Find where the given text appears and provide that cell's center as (x, y) coordinate. 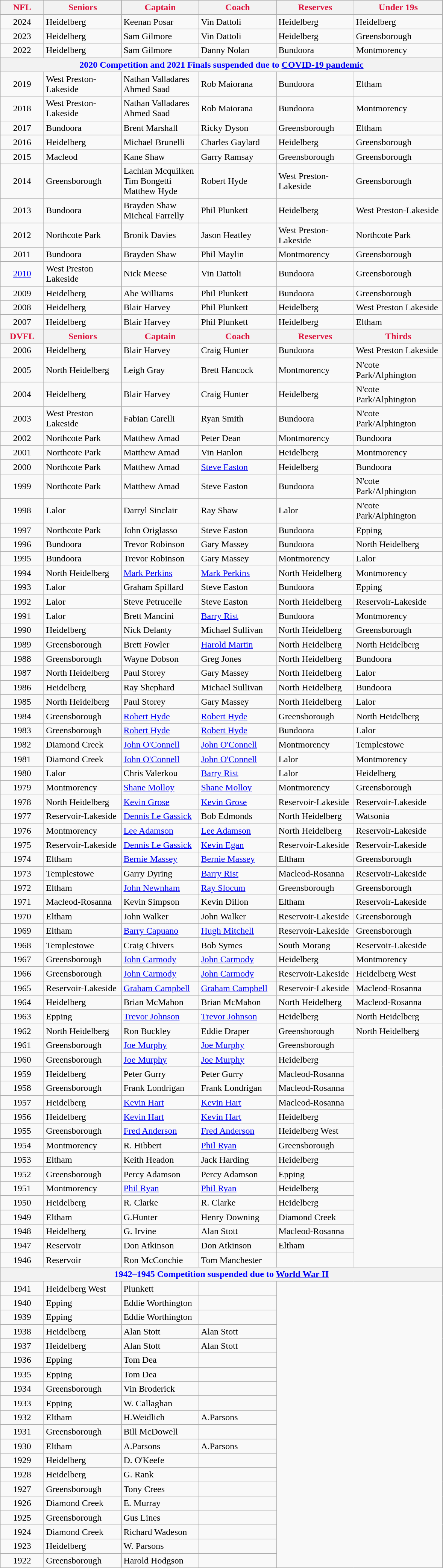
G. Irvine (160, 1231)
1986 (22, 687)
Craig Chivers (160, 945)
2009 (22, 293)
Brent Marshall (160, 128)
Brett Fowler (160, 644)
1939 (22, 1317)
2020 Competition and 2021 Finals suspended due to COVID-19 pandemic (221, 65)
Under 19s (398, 8)
1969 (22, 931)
2017 (22, 128)
Hugh Mitchell (238, 931)
Kevin Egan (238, 845)
1966 (22, 974)
Greg Jones (238, 659)
W. Callaghan (160, 1403)
1974 (22, 859)
2003 (22, 419)
Ryan Smith (238, 419)
South Morang (315, 945)
2010 (22, 274)
Keith Headon (160, 1160)
W. Parsons (160, 1546)
2018 (22, 108)
Vin Hanlon (238, 452)
Ray Shaw (238, 511)
1987 (22, 673)
1976 (22, 831)
Ron McConchie (160, 1260)
1924 (22, 1532)
2001 (22, 452)
Peter Dean (238, 438)
Darryl Sinclair (160, 511)
1968 (22, 945)
Charles Gaylard (238, 142)
Brayden Shaw (160, 255)
Michael Brunelli (160, 142)
Bob Edmonds (238, 816)
1973 (22, 873)
Jack Harding (238, 1160)
1992 (22, 602)
1929 (22, 1460)
Harold Martin (238, 644)
1959 (22, 1074)
1975 (22, 845)
1956 (22, 1117)
1948 (22, 1231)
1970 (22, 916)
1954 (22, 1145)
G.Hunter (160, 1217)
1965 (22, 988)
Phil Maylin (238, 255)
Wayne Dobson (160, 659)
1928 (22, 1475)
Kevin Simpson (160, 902)
Danny Nolan (238, 50)
Jason Heatley (238, 235)
2022 (22, 50)
2016 (22, 142)
Brett Mancini (160, 616)
Kane Shaw (160, 156)
1981 (22, 759)
Tony Crees (160, 1489)
Steve Petrucelle (160, 602)
1937 (22, 1346)
Eddie Draper (238, 1031)
Bill McDowell (160, 1432)
Brett Hancock (238, 370)
1932 (22, 1417)
1961 (22, 1045)
2006 (22, 350)
Nick Meese (160, 274)
1960 (22, 1060)
Fabian Carelli (160, 419)
1967 (22, 959)
1979 (22, 788)
1984 (22, 716)
1949 (22, 1217)
1942–1945 Competition suspended due to World War II (221, 1274)
1953 (22, 1160)
1935 (22, 1374)
1933 (22, 1403)
1988 (22, 659)
R. Hibbert (160, 1145)
1946 (22, 1260)
1980 (22, 773)
1926 (22, 1503)
1972 (22, 888)
1964 (22, 1002)
1931 (22, 1432)
Bronik Davies (160, 235)
G. Rank (160, 1475)
1985 (22, 702)
2002 (22, 438)
1996 (22, 544)
Barry Capuano (160, 931)
DVFL (22, 336)
Thirds (398, 336)
Nick Delanty (160, 630)
2000 (22, 467)
2024 (22, 22)
1963 (22, 1017)
1978 (22, 802)
2005 (22, 370)
Henry Downing (238, 1217)
D. O'Keefe (160, 1460)
NFL (22, 8)
E. Murray (160, 1503)
H.Weidlich (160, 1417)
Macleod (83, 156)
1977 (22, 816)
2007 (22, 322)
1934 (22, 1389)
1923 (22, 1546)
Lachlan Mcquilken Tim Bongetti Matthew Hyde (160, 181)
1922 (22, 1560)
1952 (22, 1174)
John Newnham (160, 888)
1997 (22, 530)
1950 (22, 1203)
Harold Hodgson (160, 1560)
Keenan Posar (160, 22)
John Origlasso (160, 530)
Graham Spillard (160, 587)
2004 (22, 394)
1938 (22, 1331)
1958 (22, 1088)
Plunkett (160, 1289)
1989 (22, 644)
2015 (22, 156)
1940 (22, 1303)
Ron Buckley (160, 1031)
1936 (22, 1360)
1930 (22, 1446)
Garry Dyring (160, 873)
1999 (22, 486)
1995 (22, 559)
2019 (22, 84)
1941 (22, 1289)
Watsonia (398, 816)
Vin Broderick (160, 1389)
Garry Ramsay (238, 156)
Richard Wadeson (160, 1532)
1990 (22, 630)
2012 (22, 235)
Abe Williams (160, 293)
1971 (22, 902)
1998 (22, 511)
2023 (22, 36)
1925 (22, 1518)
Leigh Gray (160, 370)
Tom Manchester (238, 1260)
Ray Slocum (238, 888)
Brayden Shaw Micheal Farrelly (160, 211)
2014 (22, 181)
1947 (22, 1246)
Ray Shephard (160, 687)
Kevin Dillon (238, 902)
1957 (22, 1102)
Ricky Dyson (238, 128)
Bob Symes (238, 945)
1983 (22, 730)
1962 (22, 1031)
1951 (22, 1188)
1955 (22, 1131)
1991 (22, 616)
1982 (22, 745)
1927 (22, 1489)
1994 (22, 573)
2011 (22, 255)
Chris Valerkou (160, 773)
2008 (22, 308)
2013 (22, 211)
1993 (22, 587)
Gus Lines (160, 1518)
